Scan for the cell matching the given text and deliver its [X, Y] coordinate at center. 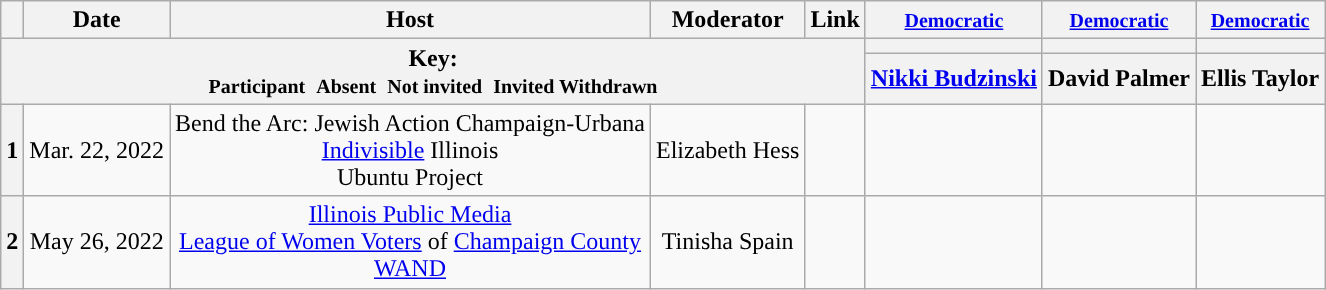
David Palmer [1118, 78]
Tinisha Spain [728, 242]
Nikki Budzinski [954, 78]
Moderator [728, 20]
Link [835, 20]
Ellis Taylor [1260, 78]
Date [97, 20]
Bend the Arc: Jewish Action Champaign-UrbanaIndivisible IllinoisUbuntu Project [410, 150]
Mar. 22, 2022 [97, 150]
Key: Participant Absent Not invited Invited Withdrawn [434, 72]
1 [12, 150]
2 [12, 242]
May 26, 2022 [97, 242]
Host [410, 20]
Elizabeth Hess [728, 150]
Illinois Public MediaLeague of Women Voters of Champaign CountyWAND [410, 242]
